Detect which cell encompasses the target text, then output its [x, y] center coordinate. 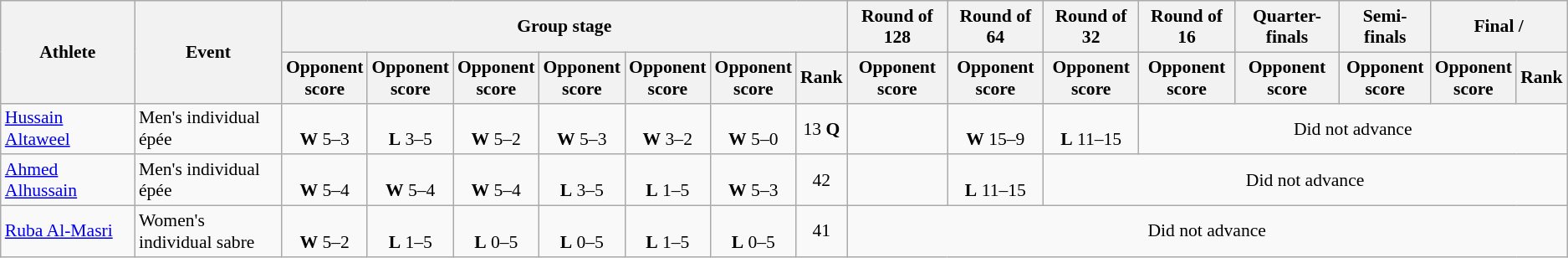
Round of 128 [898, 27]
Round of 16 [1187, 27]
Ruba Al-Masri [68, 231]
Semi-finals [1385, 27]
Quarter-finals [1287, 27]
W 15–9 [995, 129]
Ahmed Alhussain [68, 181]
Round of 32 [1091, 27]
Athlete [68, 52]
W 5–0 [754, 129]
Group stage [564, 27]
13 Q [821, 129]
41 [821, 231]
Round of 64 [995, 27]
Women's individual sabre [208, 231]
W 3–2 [667, 129]
Hussain Altaweel [68, 129]
Final / [1499, 27]
Event [208, 52]
42 [821, 181]
